From the cell containing the given text, extract its center point as (x, y) coordinate. 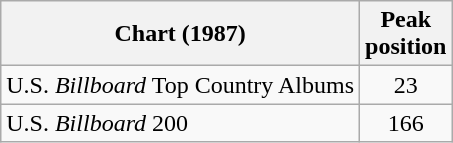
U.S. Billboard Top Country Albums (180, 85)
23 (406, 85)
Chart (1987) (180, 34)
Peakposition (406, 34)
166 (406, 123)
U.S. Billboard 200 (180, 123)
